Identify which cell holds the provided text, then report its [X, Y] central coordinate. 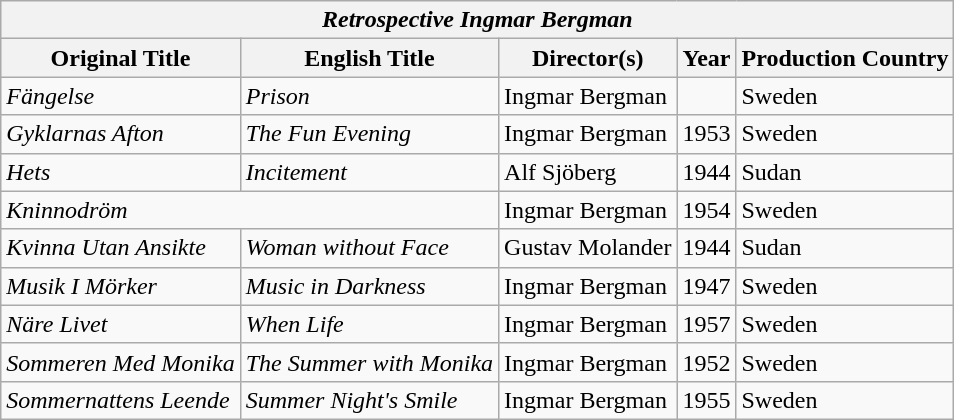
1955 [706, 400]
1954 [706, 210]
Year [706, 58]
Woman without Face [369, 248]
Kvinna Utan Ansikte [120, 248]
1952 [706, 362]
1957 [706, 324]
Sommeren Med Monika [120, 362]
Alf Sjöberg [588, 172]
Music in Darkness [369, 286]
Kninnodröm [250, 210]
Sommernattens Leende [120, 400]
Director(s) [588, 58]
Original Title [120, 58]
Gyklarnas Afton [120, 134]
Production Country [845, 58]
Fängelse [120, 96]
Summer Night's Smile [369, 400]
English Title [369, 58]
1947 [706, 286]
Näre Livet [120, 324]
Gustav Molander [588, 248]
When Life [369, 324]
The Fun Evening [369, 134]
1953 [706, 134]
The Summer with Monika [369, 362]
Incitement [369, 172]
Hets [120, 172]
Musik I Mörker [120, 286]
Prison [369, 96]
Retrospective Ingmar Bergman [478, 20]
